Provide the [X, Y] coordinate of the cell's center where the given text is located.  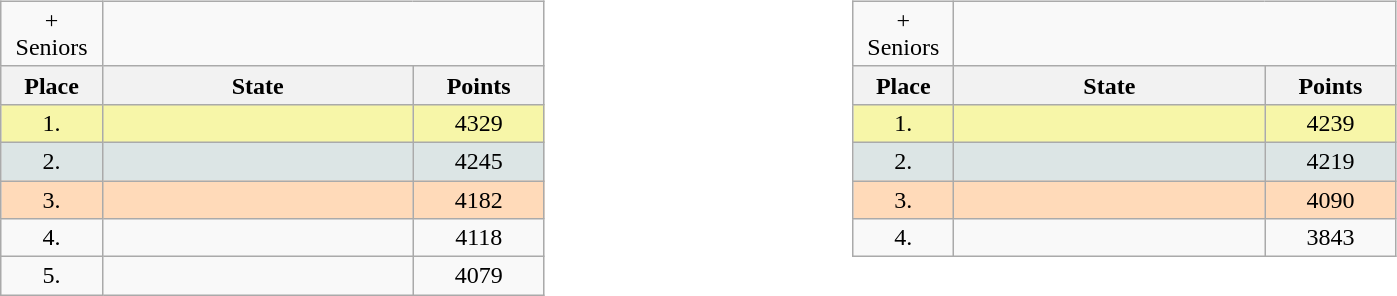
4219 [1330, 161]
4182 [478, 199]
4079 [478, 276]
4118 [478, 238]
4239 [1330, 123]
4329 [478, 123]
4090 [1330, 199]
5. [52, 276]
3843 [1330, 238]
4245 [478, 161]
